Identify which cell holds the provided text, then report its [X, Y] central coordinate. 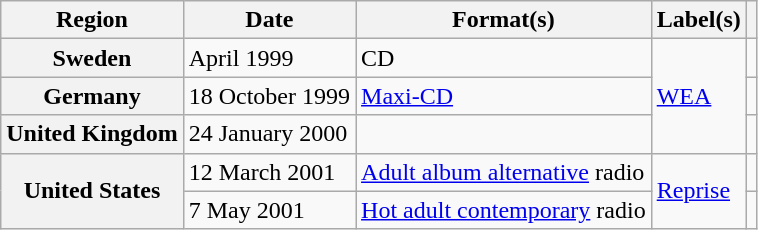
United Kingdom [92, 134]
CD [504, 58]
April 1999 [269, 58]
Germany [92, 96]
7 May 2001 [269, 210]
Maxi-CD [504, 96]
Adult album alternative radio [504, 172]
Date [269, 20]
WEA [698, 96]
Reprise [698, 191]
18 October 1999 [269, 96]
12 March 2001 [269, 172]
Format(s) [504, 20]
United States [92, 191]
Sweden [92, 58]
Label(s) [698, 20]
Region [92, 20]
24 January 2000 [269, 134]
Hot adult contemporary radio [504, 210]
